For the text-containing cell, return its midpoint in (X, Y) coordinate format. 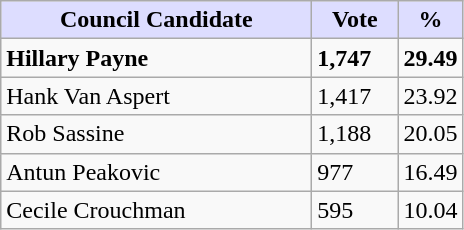
10.04 (430, 210)
1,188 (355, 134)
Council Candidate (156, 20)
Hank Van Aspert (156, 96)
Antun Peakovic (156, 172)
Hillary Payne (156, 58)
595 (355, 210)
Rob Sassine (156, 134)
Cecile Crouchman (156, 210)
1,747 (355, 58)
16.49 (430, 172)
23.92 (430, 96)
29.49 (430, 58)
1,417 (355, 96)
Vote (355, 20)
20.05 (430, 134)
% (430, 20)
977 (355, 172)
